Extract the (x, y) coordinate from the center of the cell holding the provided text.  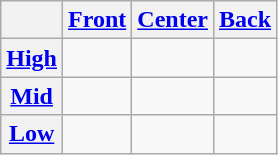
Front (98, 20)
High (32, 58)
Mid (32, 96)
Back (244, 20)
Center (173, 20)
Low (32, 134)
